Search for the cell housing the specified text and yield its [X, Y] center coordinate. 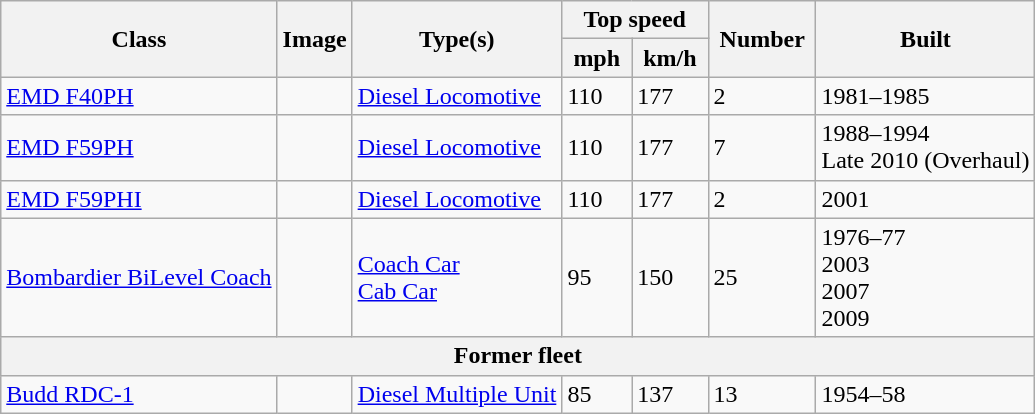
7 [762, 148]
13 [762, 394]
Diesel Multiple Unit [457, 394]
Top speed [635, 20]
1976–77200320072009 [926, 278]
95 [597, 278]
EMD F59PHI [139, 199]
Type(s) [457, 39]
150 [670, 278]
1988–1994Late 2010 (Overhaul) [926, 148]
km/h [670, 58]
Bombardier BiLevel Coach [139, 278]
Former fleet [518, 356]
Budd RDC-1 [139, 394]
2001 [926, 199]
EMD F40PH [139, 96]
85 [597, 394]
mph [597, 58]
Image [314, 39]
1981–1985 [926, 96]
Class [139, 39]
Coach CarCab Car [457, 278]
25 [762, 278]
EMD F59PH [139, 148]
137 [670, 394]
Number [762, 39]
1954–58 [926, 394]
Built [926, 39]
